Provide the [x, y] coordinate of the cell's center where the given text is located.  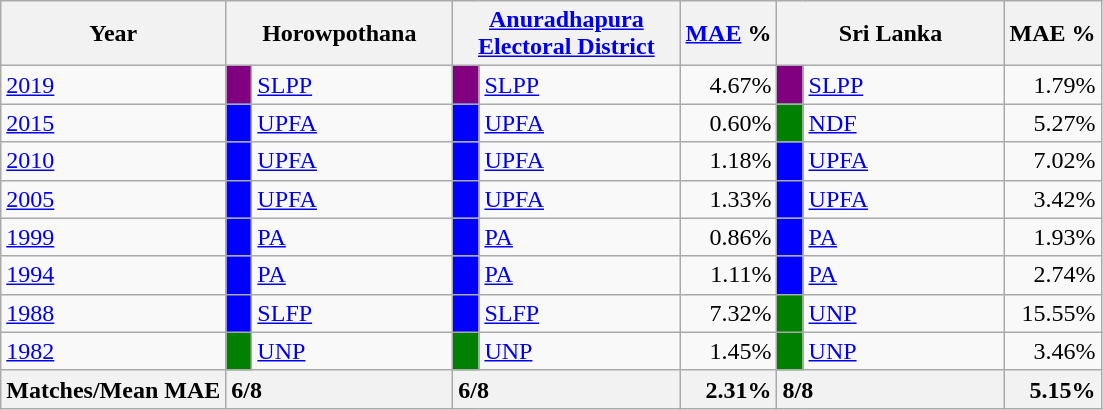
2.74% [1052, 275]
1.33% [728, 199]
2019 [114, 85]
Matches/Mean MAE [114, 389]
2015 [114, 123]
2005 [114, 199]
2010 [114, 161]
1.79% [1052, 85]
15.55% [1052, 313]
7.02% [1052, 161]
5.27% [1052, 123]
1.18% [728, 161]
8/8 [890, 389]
NDF [904, 123]
3.46% [1052, 351]
1994 [114, 275]
0.60% [728, 123]
1.93% [1052, 237]
4.67% [728, 85]
2.31% [728, 389]
Year [114, 34]
Horowpothana [340, 34]
1988 [114, 313]
0.86% [728, 237]
1.11% [728, 275]
5.15% [1052, 389]
1982 [114, 351]
Anuradhapura Electoral District [566, 34]
1999 [114, 237]
3.42% [1052, 199]
Sri Lanka [890, 34]
7.32% [728, 313]
1.45% [728, 351]
